Return the [X, Y] coordinate for the center point of the cell that contains the specified text.  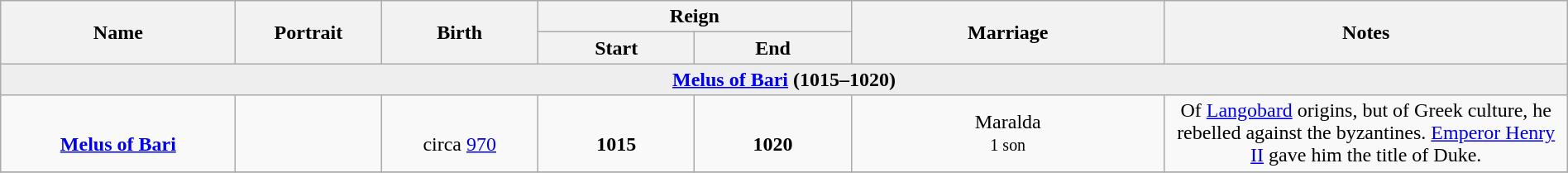
Marriage [1007, 32]
Start [615, 48]
1020 [772, 133]
circa 970 [460, 133]
Melus of Bari (1015–1020) [784, 79]
Reign [695, 17]
Birth [460, 32]
Name [118, 32]
Maralda1 son [1007, 133]
1015 [615, 133]
Notes [1366, 32]
Of Langobard origins, but of Greek culture, he rebelled against the byzantines. Emperor Henry II gave him the title of Duke. [1366, 133]
Portrait [308, 32]
End [772, 48]
Melus of Bari [118, 133]
